Locate the cell with the specified text and output its (X, Y) center coordinate. 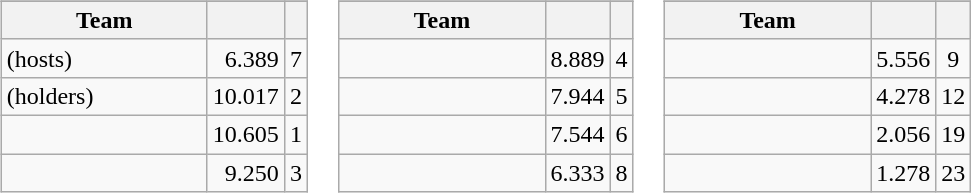
19 (954, 134)
7.544 (578, 134)
10.017 (246, 96)
6 (622, 134)
9.250 (246, 173)
23 (954, 173)
7.944 (578, 96)
12 (954, 96)
8.889 (578, 58)
6.333 (578, 173)
2 (296, 96)
(holders) (104, 96)
3 (296, 173)
1 (296, 134)
4.278 (904, 96)
5.556 (904, 58)
1.278 (904, 173)
2.056 (904, 134)
8 (622, 173)
5 (622, 96)
6.389 (246, 58)
9 (954, 58)
10.605 (246, 134)
(hosts) (104, 58)
7 (296, 58)
4 (622, 58)
